Determine the (X, Y) coordinate at the center of the cell enclosing the given text.  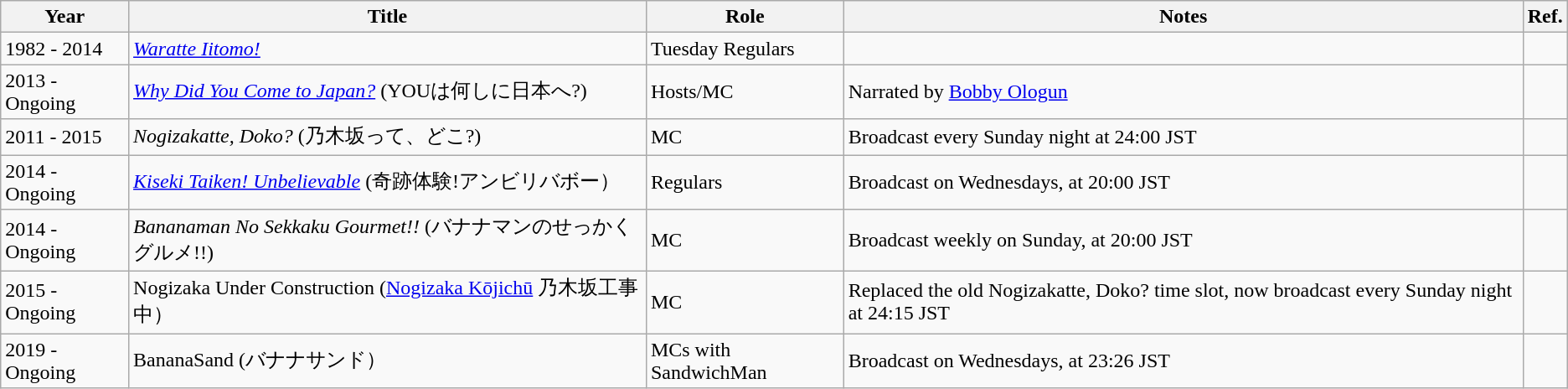
Regulars (745, 181)
Waratte Iitomo! (388, 49)
Narrated by Bobby Ologun (1183, 92)
1982 - 2014 (65, 49)
2011 - 2015 (65, 137)
Broadcast on Wednesdays, at 23:26 JST (1183, 360)
BananaSand (バナナサンド） (388, 360)
Title (388, 17)
Nogizaka Under Construction (Nogizaka Kōjichū 乃木坂工事中） (388, 303)
Why Did You Come to Japan? (YOUは何しに日本へ?) (388, 92)
Broadcast weekly on Sunday, at 20:00 JST (1183, 241)
2015 - Ongoing (65, 303)
Kiseki Taiken! Unbelievable (奇跡体験!アンビリバボー） (388, 181)
2019 - Ongoing (65, 360)
Year (65, 17)
Tuesday Regulars (745, 49)
Nogizakatte, Doko? (乃木坂って、どこ?) (388, 137)
Role (745, 17)
Broadcast on Wednesdays, at 20:00 JST (1183, 181)
Broadcast every Sunday night at 24:00 JST (1183, 137)
Notes (1183, 17)
Replaced the old Nogizakatte, Doko? time slot, now broadcast every Sunday night at 24:15 JST (1183, 303)
Hosts/MC (745, 92)
2013 - Ongoing (65, 92)
MCs with SandwichMan (745, 360)
Bananaman No Sekkaku Gourmet!! (バナナマンのせっかくグルメ!!) (388, 241)
Ref. (1545, 17)
